From the cell containing the given text, extract its center point as (X, Y) coordinate. 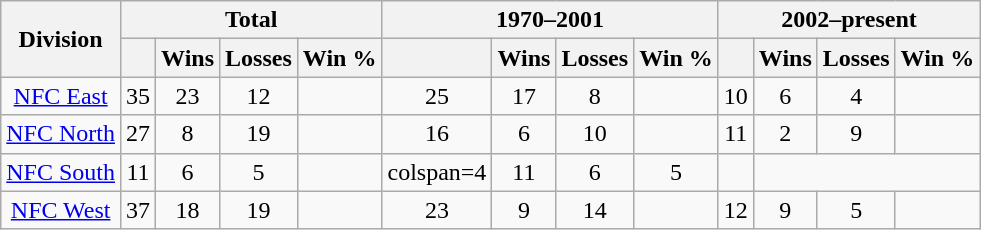
4 (856, 96)
27 (138, 134)
NFC East (61, 96)
1970–2001 (550, 20)
NFC North (61, 134)
NFC South (61, 172)
16 (437, 134)
37 (138, 210)
colspan=4 (437, 172)
2002–present (848, 20)
14 (595, 210)
35 (138, 96)
18 (188, 210)
Total (252, 20)
2 (785, 134)
NFC West (61, 210)
Division (61, 39)
25 (437, 96)
17 (524, 96)
